Search for the cell housing the specified text and yield its [x, y] center coordinate. 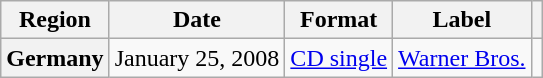
Date [197, 20]
Germany [55, 58]
Region [55, 20]
Warner Bros. [462, 58]
CD single [339, 58]
Label [462, 20]
January 25, 2008 [197, 58]
Format [339, 20]
